Search for the cell housing the specified text and yield its [X, Y] center coordinate. 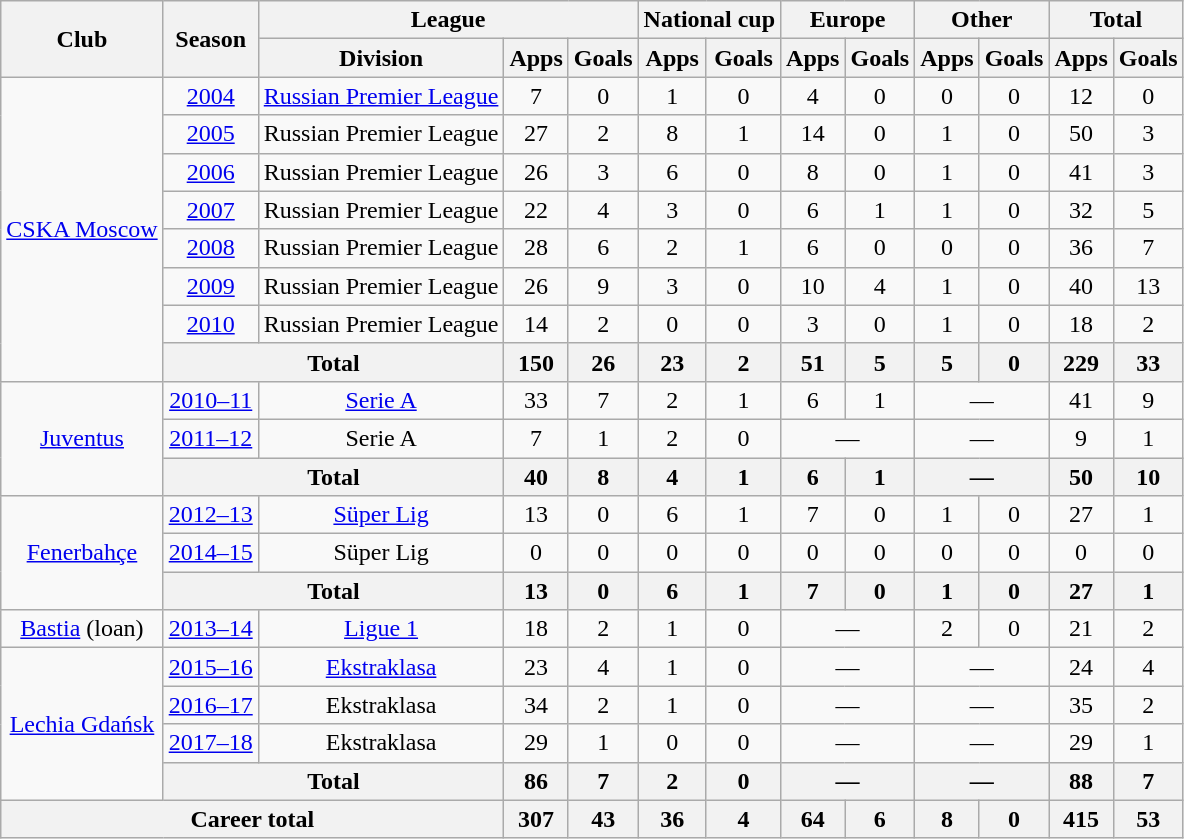
28 [536, 248]
2014–15 [210, 553]
2013–14 [210, 629]
Division [381, 58]
43 [603, 819]
307 [536, 819]
CSKA Moscow [82, 229]
Juventus [82, 438]
415 [1081, 819]
Europe [848, 20]
Season [210, 39]
64 [813, 819]
51 [813, 362]
86 [536, 781]
2004 [210, 96]
229 [1081, 362]
2009 [210, 286]
53 [1148, 819]
Bastia (loan) [82, 629]
2011–12 [210, 438]
35 [1081, 705]
2008 [210, 248]
2015–16 [210, 667]
National cup [709, 20]
League [448, 20]
88 [1081, 781]
32 [1081, 210]
2016–17 [210, 705]
2007 [210, 210]
Career total [252, 819]
34 [536, 705]
21 [1081, 629]
150 [536, 362]
2017–18 [210, 743]
Ligue 1 [381, 629]
Club [82, 39]
2012–13 [210, 515]
2005 [210, 134]
12 [1081, 96]
2010–11 [210, 400]
Fenerbahçe [82, 553]
24 [1081, 667]
2010 [210, 324]
Other [982, 20]
Lechia Gdańsk [82, 724]
22 [536, 210]
2006 [210, 172]
